Scan for the cell matching the given text and deliver its [X, Y] coordinate at center. 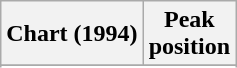
Chart (1994) [72, 34]
Peakposition [189, 34]
